Output the [x, y] coordinate of the center of the cell containing the given text.  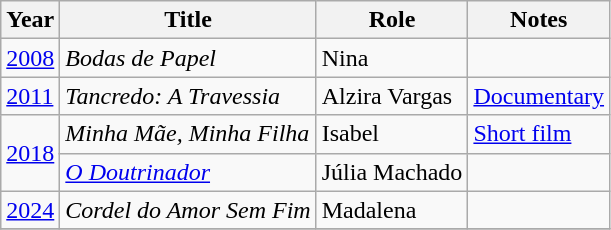
2024 [30, 210]
2018 [30, 153]
Isabel [392, 134]
Madalena [392, 210]
Notes [539, 20]
Alzira Vargas [392, 96]
Minha Mãe, Minha Filha [188, 134]
Documentary [539, 96]
Nina [392, 58]
O Doutrinador [188, 172]
Tancredo: A Travessia [188, 96]
Júlia Machado [392, 172]
2011 [30, 96]
Year [30, 20]
Role [392, 20]
Bodas de Papel [188, 58]
Title [188, 20]
2008 [30, 58]
Cordel do Amor Sem Fim [188, 210]
Short film [539, 134]
